Capture the cell that displays the provided text and extract its (X, Y) central coordinate. 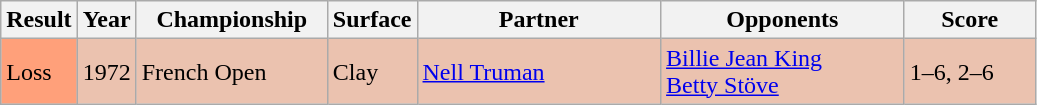
Result (39, 20)
Score (970, 20)
Championship (232, 20)
Year (106, 20)
Opponents (783, 20)
Clay (372, 72)
1–6, 2–6 (970, 72)
French Open (232, 72)
Surface (372, 20)
1972 (106, 72)
Nell Truman (539, 72)
Loss (39, 72)
Billie Jean King Betty Stöve (783, 72)
Partner (539, 20)
